Identify which cell holds the provided text, then report its (X, Y) central coordinate. 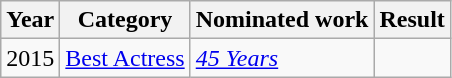
Result (412, 20)
45 Years (282, 58)
Best Actress (125, 58)
Category (125, 20)
Year (30, 20)
Nominated work (282, 20)
2015 (30, 58)
